Output the [X, Y] coordinate of the center of the cell containing the given text.  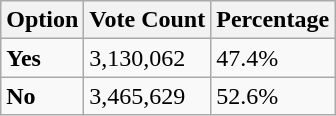
3,130,062 [148, 58]
47.4% [273, 58]
52.6% [273, 96]
Vote Count [148, 20]
Percentage [273, 20]
Yes [42, 58]
Option [42, 20]
No [42, 96]
3,465,629 [148, 96]
